Scan for the cell matching the given text and deliver its (x, y) coordinate at center. 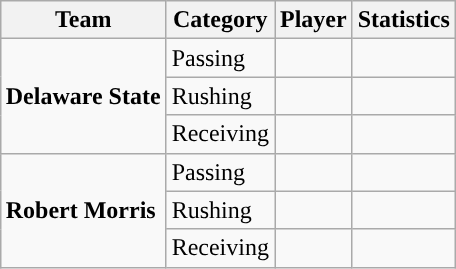
Statistics (404, 20)
Player (313, 20)
Robert Morris (83, 210)
Team (83, 20)
Delaware State (83, 96)
Category (220, 20)
